Return [x, y] of the center of cell containing provided text 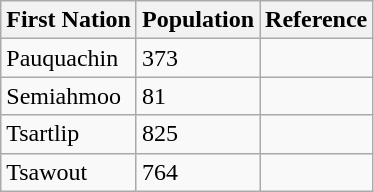
373 [198, 58]
Semiahmoo [69, 96]
Tsawout [69, 172]
First Nation [69, 20]
Population [198, 20]
764 [198, 172]
825 [198, 134]
Pauquachin [69, 58]
Reference [316, 20]
81 [198, 96]
Tsartlip [69, 134]
